Locate the cell with the specified text and output its (X, Y) center coordinate. 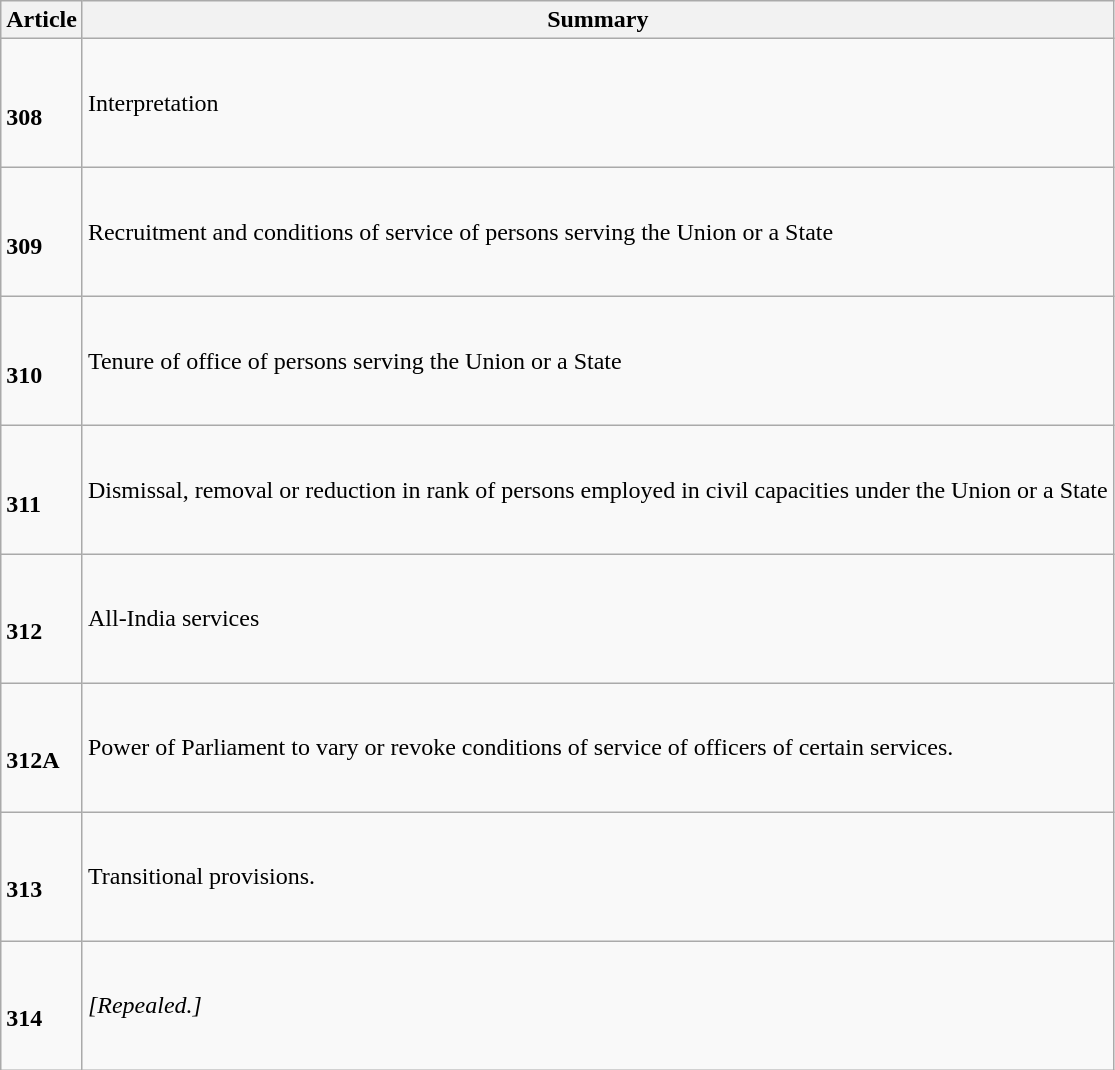
Transitional provisions. (598, 876)
313 (42, 876)
All-India services (598, 618)
309 (42, 232)
Dismissal, removal or reduction in rank of persons employed in civil capacities under the Union or a State (598, 490)
308 (42, 104)
310 (42, 362)
312 (42, 618)
Tenure of office of persons serving the Union or a State (598, 362)
[Repealed.] (598, 1006)
Recruitment and conditions of service of persons serving the Union or a State (598, 232)
311 (42, 490)
Summary (598, 20)
312A (42, 748)
314 (42, 1006)
Power of Parliament to vary or revoke conditions of service of officers of certain services. (598, 748)
Article (42, 20)
Interpretation (598, 104)
